Find where the given text appears and provide that cell's center as (X, Y) coordinate. 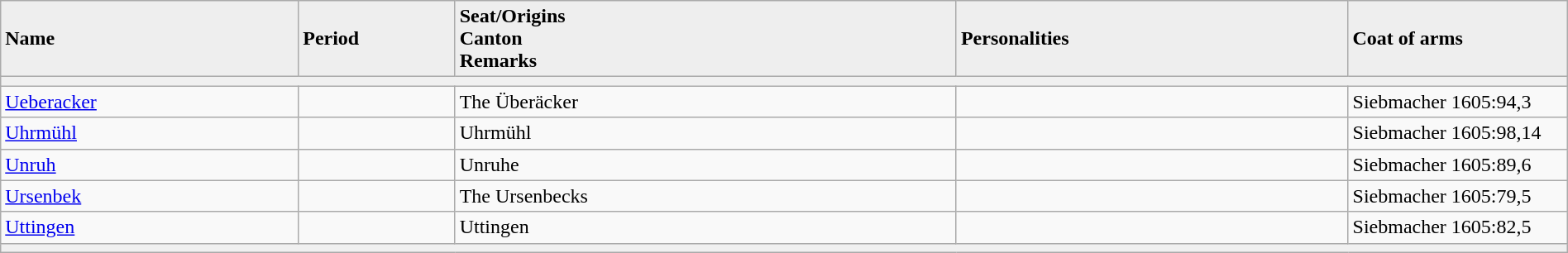
Personalities (1152, 39)
Seat/Origins Canton Remarks (705, 39)
Siebmacher 1605:82,5 (1457, 227)
Siebmacher 1605:94,3 (1457, 102)
Siebmacher 1605:98,14 (1457, 133)
Coat of arms (1457, 39)
Ueberacker (150, 102)
Ursenbek (150, 196)
Siebmacher 1605:89,6 (1457, 165)
Period (377, 39)
The Ursenbecks (705, 196)
Name (150, 39)
The Überäcker (705, 102)
Unruh (150, 165)
Siebmacher 1605:79,5 (1457, 196)
Unruhe (705, 165)
